Find where the given text appears and provide that cell's center as [X, Y] coordinate. 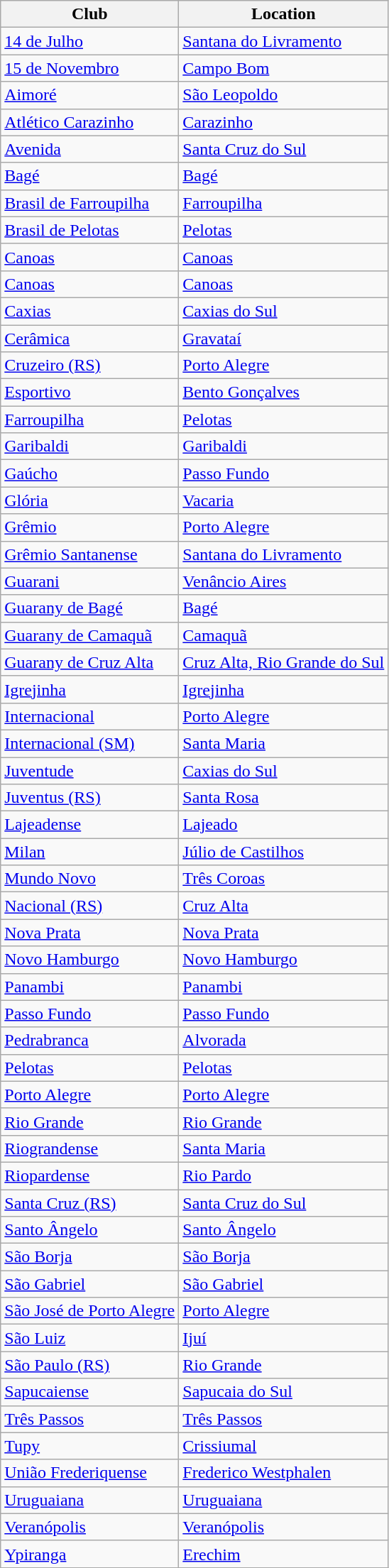
Cerâmica [89, 339]
Juventude [89, 770]
Milan [89, 852]
Gravataí [284, 339]
Campo Bom [284, 68]
Sapucaiense [89, 1392]
Três Coroas [284, 879]
Aimoré [89, 95]
Alvorada [284, 1041]
Juventus (RS) [89, 798]
Cruz Alta [284, 906]
Internacional [89, 716]
Guarani [89, 581]
Venâncio Aires [284, 581]
15 de Novembro [89, 68]
14 de Julho [89, 41]
Avenida [89, 149]
Cruz Alta, Rio Grande do Sul [284, 662]
Santa Rosa [284, 798]
Rio Pardo [284, 1175]
Club [89, 14]
Guarany de Camaquã [89, 635]
Lajeado [284, 825]
Mundo Novo [89, 879]
Caxias [89, 311]
Sapucaia do Sul [284, 1392]
Guarany de Bagé [89, 608]
Riopardense [89, 1175]
Erechim [284, 1554]
Ypiranga [89, 1554]
Internacional (SM) [89, 743]
Guarany de Cruz Alta [89, 662]
Bento Gonçalves [284, 393]
Frederico Westphalen [284, 1473]
Lajeadense [89, 825]
Brasil de Farroupilha [89, 203]
Esportivo [89, 393]
São Leopoldo [284, 95]
Tupy [89, 1446]
Glória [89, 500]
Atlético Carazinho [89, 122]
Vacaria [284, 500]
Júlio de Castilhos [284, 852]
Cruzeiro (RS) [89, 366]
Grêmio [89, 527]
São José de Porto Alegre [89, 1311]
São Paulo (RS) [89, 1365]
Santa Cruz (RS) [89, 1203]
Brasil de Pelotas [89, 230]
Camaquã [284, 635]
Pedrabranca [89, 1041]
Gaúcho [89, 473]
São Luiz [89, 1338]
Carazinho [284, 122]
Riograndense [89, 1148]
Grêmio Santanense [89, 554]
Location [284, 14]
União Frederiquense [89, 1473]
Ijuí [284, 1338]
Nacional (RS) [89, 906]
Crissiumal [284, 1446]
